For the text-containing cell, return its midpoint in [X, Y] coordinate format. 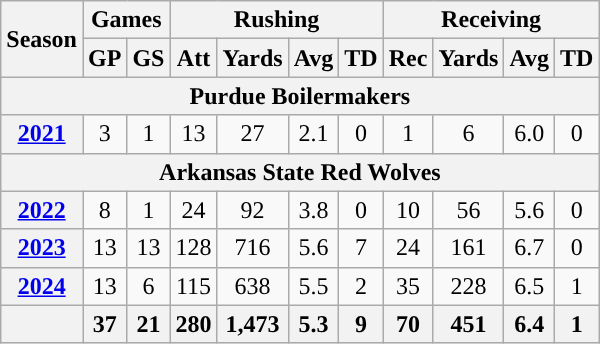
70 [408, 324]
37 [104, 324]
6.5 [530, 286]
27 [252, 134]
2023 [42, 248]
2.1 [314, 134]
6.4 [530, 324]
21 [148, 324]
8 [104, 210]
Rec [408, 58]
128 [194, 248]
Season [42, 39]
Arkansas State Red Wolves [300, 172]
6.7 [530, 248]
2022 [42, 210]
7 [361, 248]
161 [468, 248]
10 [408, 210]
228 [468, 286]
716 [252, 248]
638 [252, 286]
1,473 [252, 324]
92 [252, 210]
GP [104, 58]
5.3 [314, 324]
Purdue Boilermakers [300, 96]
GS [148, 58]
115 [194, 286]
Rushing [276, 20]
Receiving [491, 20]
9 [361, 324]
451 [468, 324]
280 [194, 324]
3 [104, 134]
56 [468, 210]
6.0 [530, 134]
2 [361, 286]
3.8 [314, 210]
35 [408, 286]
5.5 [314, 286]
Games [126, 20]
2021 [42, 134]
2024 [42, 286]
Att [194, 58]
